Return (X, Y) of the center of cell containing provided text 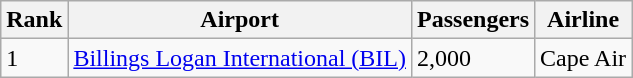
Billings Logan International (BIL) (240, 58)
Rank (34, 20)
Passengers (474, 20)
2,000 (474, 58)
Airline (584, 20)
Cape Air (584, 58)
1 (34, 58)
Airport (240, 20)
